Search for the cell housing the specified text and yield its (X, Y) center coordinate. 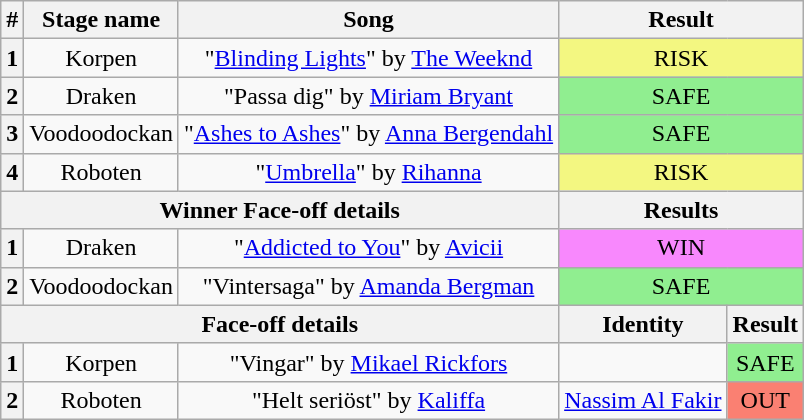
"Vingar" by Mikael Rickfors (368, 362)
"Blinding Lights" by The Weeknd (368, 58)
Results (682, 210)
Identity (643, 324)
Winner Face-off details (280, 210)
Face-off details (280, 324)
"Vintersaga" by Amanda Bergman (368, 286)
"Addicted to You" by Avicii (368, 248)
"Ashes to Ashes" by Anna Bergendahl (368, 134)
"Umbrella" by Rihanna (368, 172)
# (12, 20)
"Helt seriöst" by Kaliffa (368, 400)
3 (12, 134)
4 (12, 172)
Nassim Al Fakir (643, 400)
Stage name (102, 20)
"Passa dig" by Miriam Bryant (368, 96)
WIN (682, 248)
Song (368, 20)
OUT (765, 400)
